Pinpoint the cell where the given text exists, returning its [X, Y] midpoint coordinate. 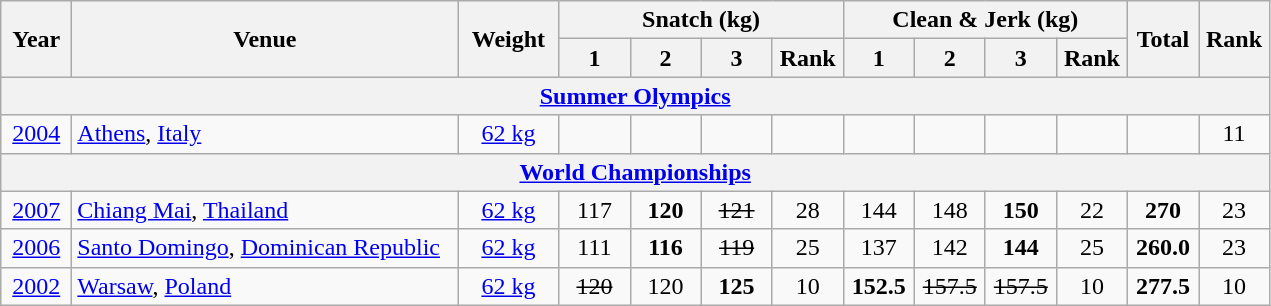
270 [1162, 210]
2002 [36, 286]
2007 [36, 210]
Snatch (kg) [701, 20]
119 [736, 248]
Year [36, 39]
Total [1162, 39]
116 [666, 248]
152.5 [878, 286]
Summer Olympics [636, 96]
121 [736, 210]
28 [808, 210]
260.0 [1162, 248]
11 [1234, 134]
277.5 [1162, 286]
125 [736, 286]
117 [594, 210]
Santo Domingo, Dominican Republic [265, 248]
Venue [265, 39]
Chiang Mai, Thailand [265, 210]
142 [950, 248]
137 [878, 248]
Warsaw, Poland [265, 286]
Clean & Jerk (kg) [985, 20]
2004 [36, 134]
148 [950, 210]
2006 [36, 248]
World Championships [636, 172]
Athens, Italy [265, 134]
111 [594, 248]
150 [1020, 210]
Weight [508, 39]
22 [1092, 210]
